Identify which cell holds the provided text, then report its [X, Y] central coordinate. 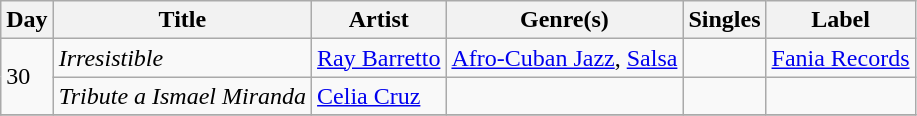
Artist [379, 20]
Day [27, 20]
Afro-Cuban Jazz, Salsa [564, 58]
Tribute a Ismael Miranda [182, 96]
Irresistible [182, 58]
Ray Barretto [379, 58]
Celia Cruz [379, 96]
Title [182, 20]
Genre(s) [564, 20]
30 [27, 77]
Fania Records [840, 58]
Label [840, 20]
Singles [724, 20]
